Capture the cell that displays the provided text and extract its [x, y] central coordinate. 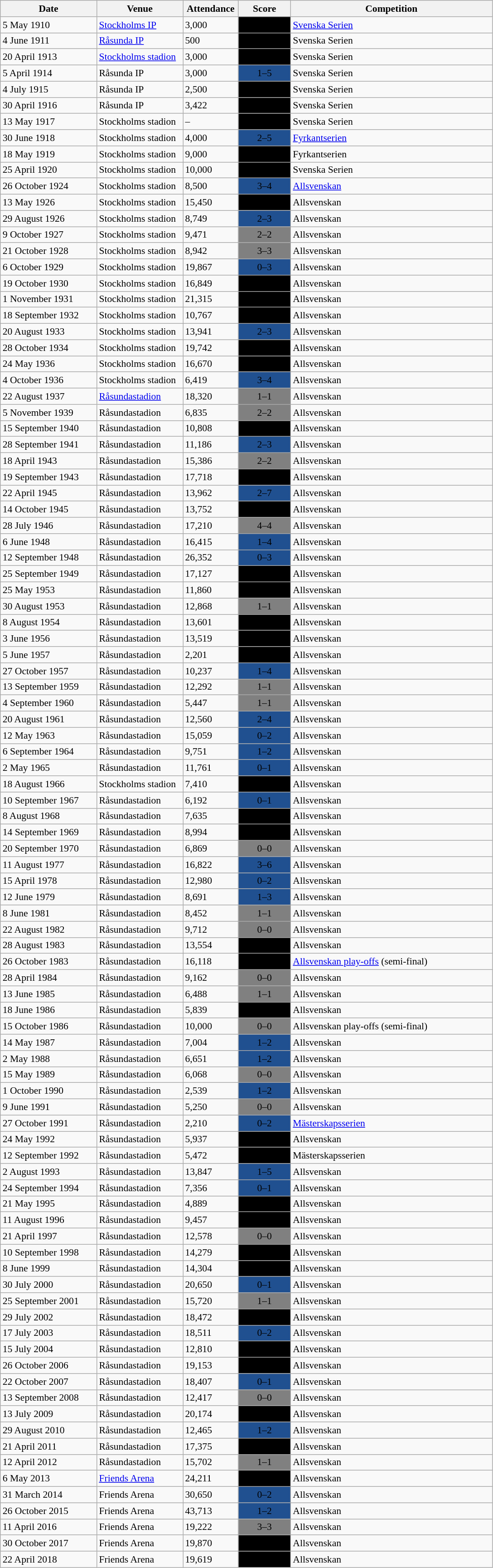
5 April 1914 [49, 73]
22 April 2018 [49, 1559]
8 June 1999 [49, 1269]
8,994 [211, 833]
13,941 [211, 332]
4,000 [211, 138]
11,860 [211, 590]
13,601 [211, 623]
13,752 [211, 510]
29 August 2010 [49, 1430]
6,419 [211, 380]
17,718 [211, 477]
30 August 1953 [49, 606]
5,250 [211, 1107]
19,867 [211, 267]
6,835 [211, 413]
9,162 [211, 978]
22 August 1982 [49, 930]
28 April 1984 [49, 978]
5,472 [211, 1156]
11 August 1977 [49, 865]
27 October 1957 [49, 671]
21 April 1997 [49, 1237]
11,761 [211, 768]
19,153 [211, 1366]
15,450 [211, 203]
13 June 1985 [49, 994]
10,237 [211, 671]
6 May 2013 [49, 1479]
15,720 [211, 1301]
8,691 [211, 897]
13,962 [211, 493]
10,767 [211, 316]
14 May 1987 [49, 1042]
30,650 [211, 1495]
15 April 1978 [49, 881]
Score [265, 9]
24,211 [211, 1479]
18,472 [211, 1317]
14,279 [211, 1252]
14,304 [211, 1269]
26 October 1924 [49, 186]
6,488 [211, 994]
1 November 1931 [49, 299]
18 August 1966 [49, 784]
18 June 1986 [49, 1010]
30 April 1916 [49, 106]
25 April 1920 [49, 170]
28 July 1946 [49, 526]
25 September 2001 [49, 1301]
30 October 2017 [49, 1544]
27 October 1991 [49, 1123]
2 May 1988 [49, 1059]
5 May 1910 [49, 25]
Date [49, 9]
21 May 1995 [49, 1204]
2,539 [211, 1091]
6 September 1964 [49, 752]
2–4 [265, 720]
9 October 1927 [49, 235]
9,457 [211, 1220]
15,059 [211, 735]
6 June 1948 [49, 542]
12,578 [211, 1237]
14 October 1945 [49, 510]
12,465 [211, 1430]
16,118 [211, 962]
13 May 1917 [49, 122]
7,004 [211, 1042]
26 October 2015 [49, 1511]
2–5 [265, 138]
26 October 2006 [49, 1366]
12 June 1979 [49, 897]
31 March 2014 [49, 1495]
8,749 [211, 219]
12,417 [211, 1398]
Stockholms IP [140, 25]
6 October 1929 [49, 267]
9,751 [211, 752]
9 June 1991 [49, 1107]
20 August 1933 [49, 332]
18 April 1943 [49, 461]
20,174 [211, 1414]
Attendance [211, 9]
2–7 [265, 493]
12,292 [211, 687]
17,127 [211, 574]
4 June 1911 [49, 41]
15 September 1940 [49, 429]
5 June 1957 [49, 655]
24 September 1994 [49, 1188]
5 November 1939 [49, 413]
11 August 1996 [49, 1220]
18,407 [211, 1382]
9–1 [265, 25]
6,869 [211, 849]
7,410 [211, 784]
13,519 [211, 639]
22 August 1937 [49, 396]
19,619 [211, 1559]
25 September 1949 [49, 574]
17,210 [211, 526]
43,713 [211, 1511]
6–1 [265, 316]
7,635 [211, 816]
9,000 [211, 154]
11 April 2016 [49, 1527]
21,315 [211, 299]
19,742 [211, 348]
22 October 2007 [49, 1382]
12,980 [211, 881]
19 October 1930 [49, 283]
9,712 [211, 930]
18,511 [211, 1333]
3 June 1956 [49, 639]
16,415 [211, 542]
8,942 [211, 251]
2 August 1993 [49, 1172]
13,847 [211, 1172]
21 October 1928 [49, 251]
18 May 1919 [49, 154]
2,500 [211, 89]
8 June 1981 [49, 913]
3–6 [265, 865]
10,808 [211, 429]
30 July 2000 [49, 1285]
15,702 [211, 1462]
13 July 2009 [49, 1414]
19,870 [211, 1544]
12,810 [211, 1349]
28 September 1941 [49, 445]
12 April 2012 [49, 1462]
8 August 1968 [49, 816]
20,650 [211, 1285]
11,186 [211, 445]
15 July 2004 [49, 1349]
10 September 1998 [49, 1252]
12,560 [211, 720]
14 September 1969 [49, 833]
8,452 [211, 913]
13,554 [211, 945]
9,471 [211, 235]
6,192 [211, 800]
500 [211, 41]
21 April 2011 [49, 1446]
8 August 1954 [49, 623]
6,068 [211, 1075]
12 May 1963 [49, 735]
17,375 [211, 1446]
4 October 1936 [49, 380]
26 October 1983 [49, 962]
13 September 1959 [49, 687]
1 October 1990 [49, 1091]
20 August 1961 [49, 720]
15,386 [211, 461]
6–0 [265, 1220]
4–4 [265, 526]
18,320 [211, 396]
2,201 [211, 655]
9–3 [265, 816]
5–1 [265, 623]
20 September 1970 [49, 849]
7,356 [211, 1188]
12,868 [211, 606]
22 April 1945 [49, 493]
19,222 [211, 1527]
13 May 1926 [49, 203]
28 August 1983 [49, 945]
5,937 [211, 1139]
29 August 1926 [49, 219]
24 May 1992 [49, 1139]
16,670 [211, 364]
28 October 1934 [49, 348]
12 September 1992 [49, 1156]
15 October 1986 [49, 1027]
8,500 [211, 186]
1–3 [265, 897]
16,822 [211, 865]
26,352 [211, 558]
3,422 [211, 106]
30 June 1918 [49, 138]
13 September 2008 [49, 1398]
Competition [391, 9]
17 July 2003 [49, 1333]
6,651 [211, 1059]
2 May 1965 [49, 768]
4 September 1960 [49, 703]
5,447 [211, 703]
10 September 1967 [49, 800]
18 September 1932 [49, 316]
– [211, 122]
Venue [140, 9]
20 April 1913 [49, 57]
25 May 1953 [49, 590]
19 September 1943 [49, 477]
16,849 [211, 283]
24 May 1936 [49, 364]
5,839 [211, 1010]
4 July 1915 [49, 89]
12 September 1948 [49, 558]
4,889 [211, 1204]
15 May 1989 [49, 1075]
2,210 [211, 1123]
29 July 2002 [49, 1317]
